Pinpoint the cell where the given text exists, returning its [X, Y] midpoint coordinate. 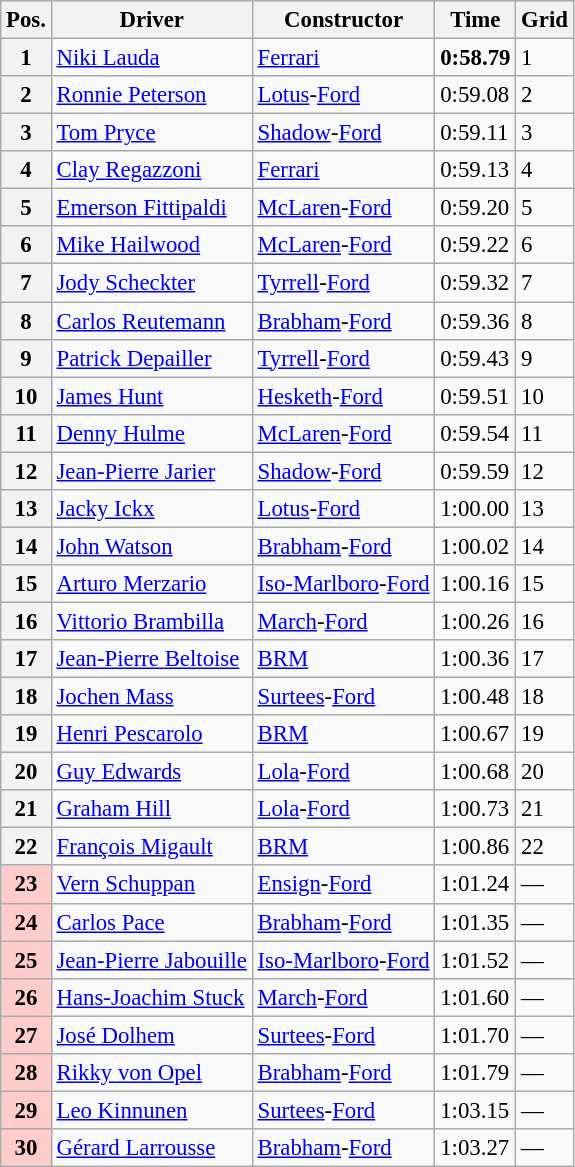
0:59.32 [476, 283]
Guy Edwards [152, 772]
1:00.86 [476, 847]
Carlos Reutemann [152, 321]
30 [26, 1148]
29 [26, 1110]
1:00.73 [476, 809]
26 [26, 997]
Constructor [344, 20]
Jochen Mass [152, 697]
Henri Pescarolo [152, 734]
0:59.51 [476, 396]
1:01.60 [476, 997]
Driver [152, 20]
Jody Scheckter [152, 283]
Clay Regazzoni [152, 170]
24 [26, 922]
Tom Pryce [152, 133]
1:00.02 [476, 546]
1:03.15 [476, 1110]
1:01.79 [476, 1073]
François Migault [152, 847]
Carlos Pace [152, 922]
Jean-Pierre Jarier [152, 471]
1:01.35 [476, 922]
0:59.08 [476, 95]
0:59.22 [476, 245]
Hesketh-Ford [344, 396]
0:59.54 [476, 433]
1:01.24 [476, 885]
23 [26, 885]
1:03.27 [476, 1148]
28 [26, 1073]
Jacky Ickx [152, 509]
0:58.79 [476, 58]
0:59.59 [476, 471]
1:01.52 [476, 960]
Rikky von Opel [152, 1073]
Vittorio Brambilla [152, 621]
1:00.16 [476, 584]
1:00.26 [476, 621]
Jean-Pierre Beltoise [152, 659]
Jean-Pierre Jabouille [152, 960]
1:00.48 [476, 697]
Hans-Joachim Stuck [152, 997]
27 [26, 1035]
0:59.43 [476, 358]
Emerson Fittipaldi [152, 208]
Graham Hill [152, 809]
1:01.70 [476, 1035]
Ronnie Peterson [152, 95]
0:59.20 [476, 208]
0:59.36 [476, 321]
0:59.11 [476, 133]
Grid [544, 20]
Denny Hulme [152, 433]
1:00.67 [476, 734]
Ensign-Ford [344, 885]
1:00.36 [476, 659]
Vern Schuppan [152, 885]
Patrick Depailler [152, 358]
1:00.68 [476, 772]
James Hunt [152, 396]
José Dolhem [152, 1035]
Arturo Merzario [152, 584]
Gérard Larrousse [152, 1148]
Niki Lauda [152, 58]
Leo Kinnunen [152, 1110]
0:59.13 [476, 170]
1:00.00 [476, 509]
Pos. [26, 20]
John Watson [152, 546]
25 [26, 960]
Mike Hailwood [152, 245]
Time [476, 20]
